Locate the cell with the specified text and output its [x, y] center coordinate. 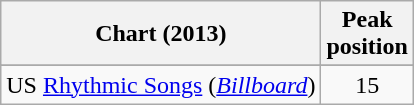
Peakposition [367, 34]
15 [367, 85]
Chart (2013) [161, 34]
US Rhythmic Songs (Billboard) [161, 85]
